Extract the [x, y] coordinate from the center of the cell holding the provided text.  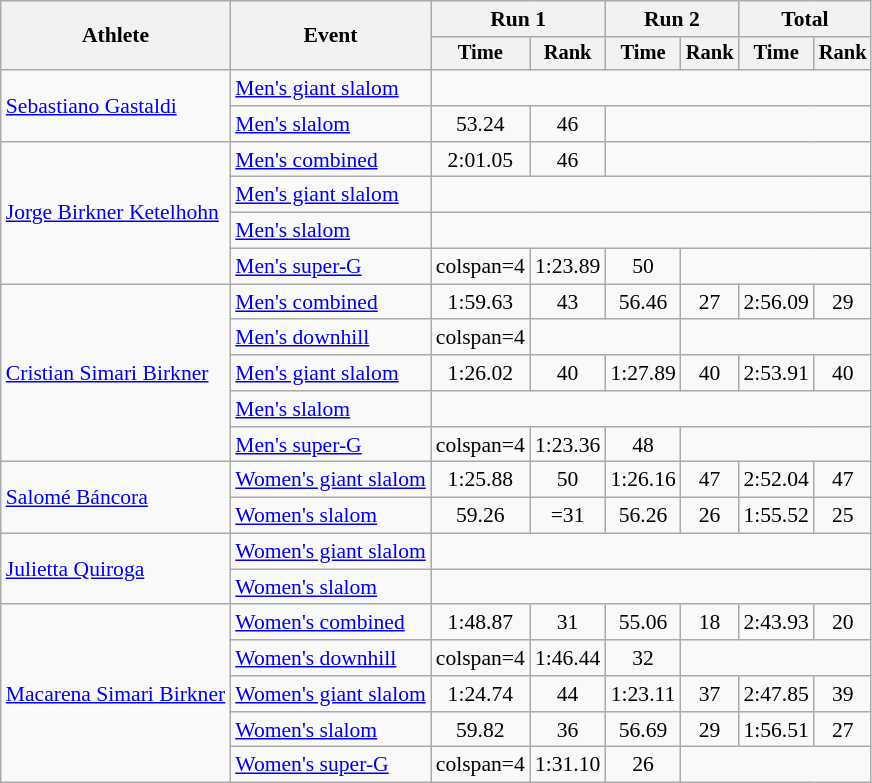
Women's super-G [330, 765]
Men's downhill [330, 338]
48 [642, 445]
44 [568, 694]
Julietta Quiroga [116, 570]
39 [843, 694]
1:27.89 [642, 373]
56.46 [642, 302]
Women's combined [330, 623]
Athlete [116, 36]
2:01.05 [480, 160]
1:56.51 [776, 730]
37 [710, 694]
2:53.91 [776, 373]
2:52.04 [776, 480]
Sebastiano Gastaldi [116, 106]
20 [843, 623]
=31 [568, 516]
56.26 [642, 516]
Total [804, 19]
2:43.93 [776, 623]
59.82 [480, 730]
32 [642, 658]
Cristian Simari Birkner [116, 373]
1:25.88 [480, 480]
25 [843, 516]
1:46.44 [568, 658]
2:47.85 [776, 694]
1:26.02 [480, 373]
Women's downhill [330, 658]
2:56.09 [776, 302]
43 [568, 302]
1:23.89 [568, 267]
36 [568, 730]
53.24 [480, 124]
1:26.16 [642, 480]
1:23.36 [568, 445]
1:55.52 [776, 516]
18 [710, 623]
Event [330, 36]
Run 1 [518, 19]
1:59.63 [480, 302]
31 [568, 623]
Macarena Simari Birkner [116, 694]
Salomé Báncora [116, 498]
1:31.10 [568, 765]
Run 2 [672, 19]
56.69 [642, 730]
Jorge Birkner Ketelhohn [116, 213]
1:48.87 [480, 623]
1:23.11 [642, 694]
59.26 [480, 516]
55.06 [642, 623]
1:24.74 [480, 694]
